Return [X, Y] of the center of cell containing provided text 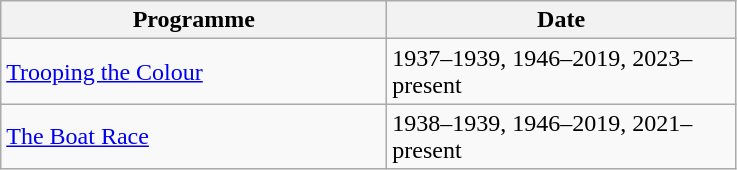
1937–1939, 1946–2019, 2023–present [562, 72]
Programme [194, 20]
Trooping the Colour [194, 72]
Date [562, 20]
The Boat Race [194, 136]
1938–1939, 1946–2019, 2021–present [562, 136]
